For the text-containing cell, return its midpoint in (X, Y) coordinate format. 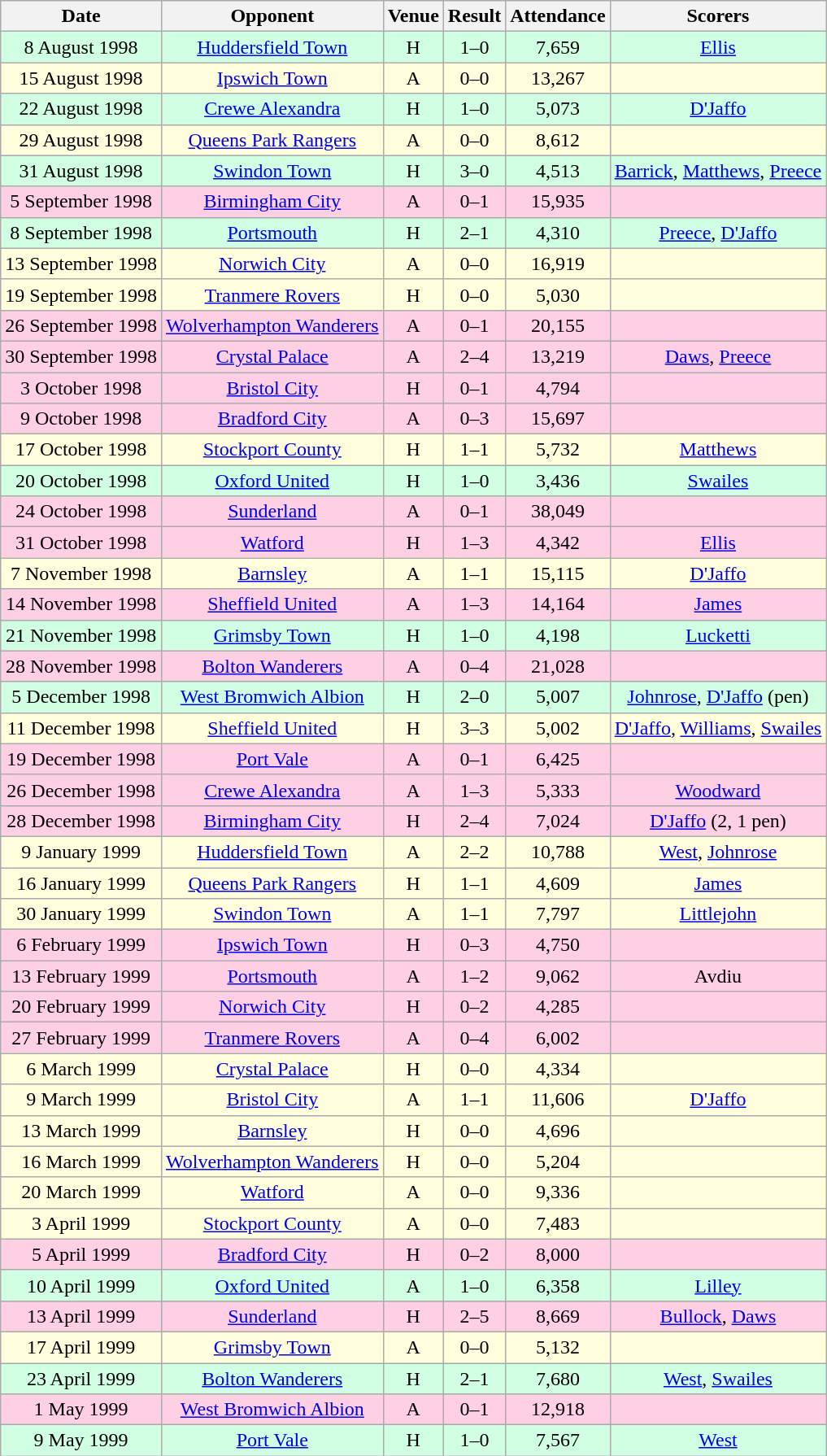
28 December 1998 (81, 821)
9,336 (558, 1192)
31 October 1998 (81, 543)
West, Swailes (718, 1379)
5,002 (558, 728)
6,358 (558, 1285)
6,002 (558, 1038)
9 October 1998 (81, 419)
6 March 1999 (81, 1069)
5 September 1998 (81, 202)
Lucketti (718, 635)
20 October 1998 (81, 481)
15,697 (558, 419)
Result (474, 16)
2–5 (474, 1316)
West (718, 1441)
4,334 (558, 1069)
6 February 1999 (81, 945)
29 August 1998 (81, 140)
3–0 (474, 171)
13 September 1998 (81, 264)
10 April 1999 (81, 1285)
2–2 (474, 852)
27 February 1999 (81, 1038)
10,788 (558, 852)
15,935 (558, 202)
5,333 (558, 790)
4,609 (558, 883)
Preece, D'Jaffo (718, 233)
Littlejohn (718, 914)
24 October 1998 (81, 512)
28 November 1998 (81, 666)
7,483 (558, 1223)
8,612 (558, 140)
D'Jaffo (2, 1 pen) (718, 821)
26 December 1998 (81, 790)
13,267 (558, 78)
4,794 (558, 388)
6,425 (558, 759)
4,198 (558, 635)
13 April 1999 (81, 1316)
3 April 1999 (81, 1223)
15 August 1998 (81, 78)
13 February 1999 (81, 976)
1–2 (474, 976)
13,219 (558, 356)
Scorers (718, 16)
9 May 1999 (81, 1441)
14 November 1998 (81, 604)
4,513 (558, 171)
38,049 (558, 512)
12,918 (558, 1410)
4,342 (558, 543)
3 October 1998 (81, 388)
4,696 (558, 1131)
5,030 (558, 294)
8 September 1998 (81, 233)
Daws, Preece (718, 356)
15,115 (558, 573)
16 January 1999 (81, 883)
20 February 1999 (81, 1007)
5 April 1999 (81, 1254)
Barrick, Matthews, Preece (718, 171)
31 August 1998 (81, 171)
16,919 (558, 264)
Opponent (272, 16)
Bullock, Daws (718, 1316)
8 August 1998 (81, 47)
20,155 (558, 325)
5,007 (558, 697)
Date (81, 16)
7 November 1998 (81, 573)
5,204 (558, 1162)
D'Jaffo, Williams, Swailes (718, 728)
17 April 1999 (81, 1347)
5 December 1998 (81, 697)
9 January 1999 (81, 852)
3–3 (474, 728)
7,659 (558, 47)
11,606 (558, 1100)
9 March 1999 (81, 1100)
4,750 (558, 945)
Avdiu (718, 976)
19 December 1998 (81, 759)
30 January 1999 (81, 914)
7,797 (558, 914)
13 March 1999 (81, 1131)
Woodward (718, 790)
5,732 (558, 450)
8,669 (558, 1316)
21 November 1998 (81, 635)
11 December 1998 (81, 728)
3,436 (558, 481)
30 September 1998 (81, 356)
20 March 1999 (81, 1192)
1 May 1999 (81, 1410)
4,310 (558, 233)
7,567 (558, 1441)
14,164 (558, 604)
19 September 1998 (81, 294)
5,073 (558, 109)
21,028 (558, 666)
4,285 (558, 1007)
7,024 (558, 821)
Matthews (718, 450)
Venue (413, 16)
2–0 (474, 697)
Swailes (718, 481)
Attendance (558, 16)
5,132 (558, 1347)
8,000 (558, 1254)
22 August 1998 (81, 109)
26 September 1998 (81, 325)
9,062 (558, 976)
17 October 1998 (81, 450)
23 April 1999 (81, 1379)
16 March 1999 (81, 1162)
Lilley (718, 1285)
7,680 (558, 1379)
West, Johnrose (718, 852)
Johnrose, D'Jaffo (pen) (718, 697)
